Return the (X, Y) coordinate for the center point of the cell that contains the specified text.  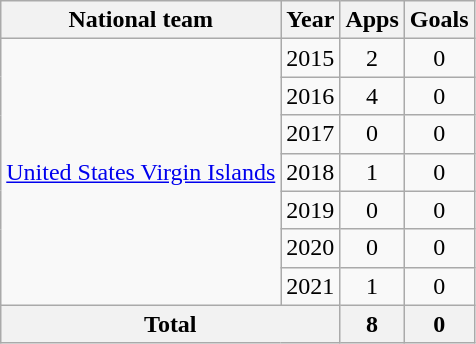
4 (372, 96)
2019 (310, 210)
8 (372, 324)
2017 (310, 134)
United States Virgin Islands (141, 172)
2015 (310, 58)
2016 (310, 96)
National team (141, 20)
2 (372, 58)
Apps (372, 20)
2020 (310, 248)
2018 (310, 172)
Goals (439, 20)
2021 (310, 286)
Year (310, 20)
Total (170, 324)
